For the text-containing cell, return its midpoint in [x, y] coordinate format. 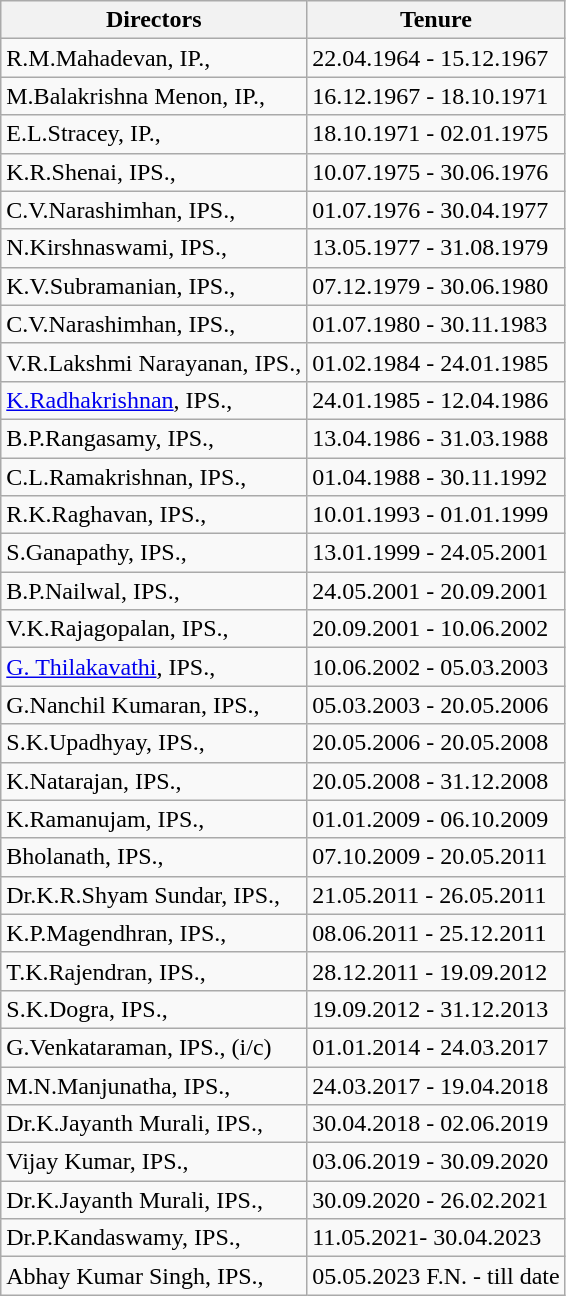
C.L.Ramakrishnan, IPS., [154, 477]
08.06.2011 - 25.12.2011 [436, 933]
16.12.1967 - 18.10.1971 [436, 96]
01.04.1988 - 30.11.1992 [436, 477]
S.Ganapathy, IPS., [154, 553]
20.05.2006 - 20.05.2008 [436, 743]
K.Natarajan, IPS., [154, 781]
Abhay Kumar Singh, IPS., [154, 1276]
07.10.2009 - 20.05.2011 [436, 857]
11.05.2021- 30.04.2023 [436, 1238]
Bholanath, IPS., [154, 857]
30.09.2020 - 26.02.2021 [436, 1200]
V.K.Rajagopalan, IPS., [154, 629]
M.Balakrishna Menon, IP., [154, 96]
E.L.Stracey, IP., [154, 134]
Vijay Kumar, IPS., [154, 1162]
13.04.1986 - 31.03.1988 [436, 438]
30.04.2018 - 02.06.2019 [436, 1124]
01.01.2009 - 06.10.2009 [436, 819]
Dr.K.R.Shyam Sundar, IPS., [154, 895]
28.12.2011 - 19.09.2012 [436, 971]
01.07.1976 - 30.04.1977 [436, 210]
20.05.2008 - 31.12.2008 [436, 781]
05.03.2003 - 20.05.2006 [436, 705]
G.Venkataraman, IPS., (i/c) [154, 1047]
01.01.2014 - 24.03.2017 [436, 1047]
10.07.1975 - 30.06.1976 [436, 172]
24.01.1985 - 12.04.1986 [436, 400]
Tenure [436, 20]
07.12.1979 - 30.06.1980 [436, 286]
B.P.Rangasamy, IPS., [154, 438]
S.K.Upadhyay, IPS., [154, 743]
B.P.Nailwal, IPS., [154, 591]
R.M.Mahadevan, IP., [154, 58]
24.03.2017 - 19.04.2018 [436, 1085]
M.N.Manjunatha, IPS., [154, 1085]
19.09.2012 - 31.12.2013 [436, 1009]
24.05.2001 - 20.09.2001 [436, 591]
G.Nanchil Kumaran, IPS., [154, 705]
01.07.1980 - 30.11.1983 [436, 324]
18.10.1971 - 02.01.1975 [436, 134]
10.06.2002 - 05.03.2003 [436, 667]
K.V.Subramanian, IPS., [154, 286]
Directors [154, 20]
K.Radhakrishnan, IPS., [154, 400]
T.K.Rajendran, IPS., [154, 971]
K.R.Shenai, IPS., [154, 172]
G. Thilakavathi, IPS., [154, 667]
13.05.1977 - 31.08.1979 [436, 248]
20.09.2001 - 10.06.2002 [436, 629]
10.01.1993 - 01.01.1999 [436, 515]
01.02.1984 - 24.01.1985 [436, 362]
22.04.1964 - 15.12.1967 [436, 58]
N.Kirshnaswami, IPS., [154, 248]
V.R.Lakshmi Narayanan, IPS., [154, 362]
K.Ramanujam, IPS., [154, 819]
Dr.P.Kandaswamy, IPS., [154, 1238]
13.01.1999 - 24.05.2001 [436, 553]
K.P.Magendhran, IPS., [154, 933]
R.K.Raghavan, IPS., [154, 515]
05.05.2023 F.N. - till date [436, 1276]
03.06.2019 - 30.09.2020 [436, 1162]
21.05.2011 - 26.05.2011 [436, 895]
S.K.Dogra, IPS., [154, 1009]
